Find where the given text appears and provide that cell's center as (x, y) coordinate. 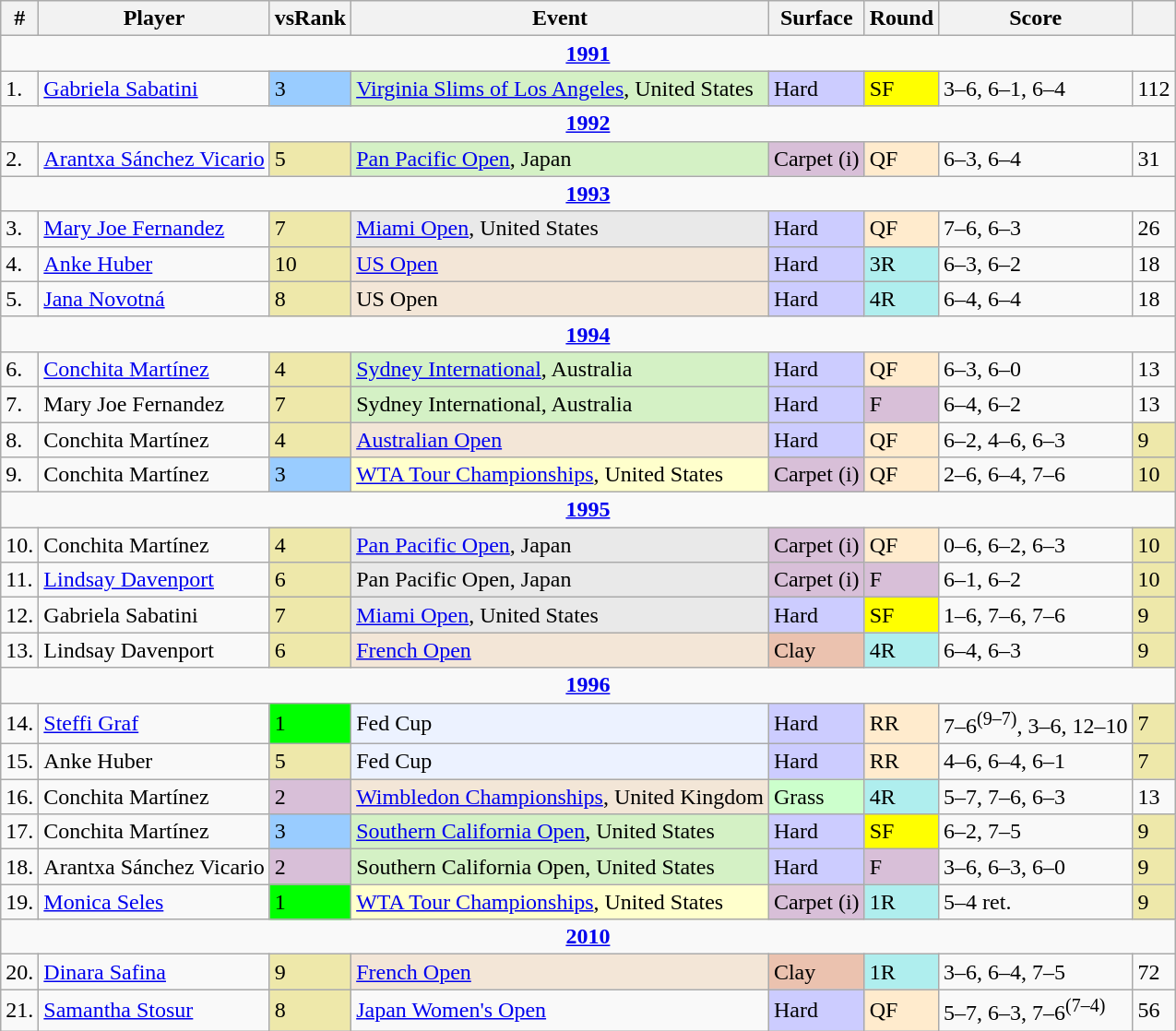
112 (1154, 89)
20. (20, 972)
6–3, 6–4 (1036, 159)
2. (20, 159)
3–6, 6–1, 6–4 (1036, 89)
Score (1036, 18)
6–3, 6–0 (1036, 369)
Monica Seles (154, 902)
5–4 ret. (1036, 902)
1. (20, 89)
Dinara Safina (154, 972)
Samantha Stosur (154, 1011)
1993 (588, 194)
1995 (588, 510)
Surface (816, 18)
21. (20, 1011)
6–4, 6–2 (1036, 404)
6–2, 7–5 (1036, 832)
Wimbledon Championships, United Kingdom (561, 797)
Player (154, 18)
1992 (588, 124)
Australian Open (561, 440)
12. (20, 615)
0–6, 6–2, 6–3 (1036, 545)
56 (1154, 1011)
1996 (588, 685)
16. (20, 797)
31 (1154, 159)
72 (1154, 972)
6–4, 6–4 (1036, 299)
14. (20, 723)
Japan Women's Open (561, 1011)
5. (20, 299)
6. (20, 369)
8. (20, 440)
7–6, 6–3 (1036, 229)
Round (901, 18)
6–1, 6–2 (1036, 580)
2010 (588, 937)
13. (20, 650)
Grass (816, 797)
Event (561, 18)
Steffi Graf (154, 723)
10. (20, 545)
9. (20, 475)
4–6, 6–4, 6–1 (1036, 762)
1–6, 7–6, 7–6 (1036, 615)
3. (20, 229)
Jana Novotná (154, 299)
3R (901, 264)
4. (20, 264)
17. (20, 832)
6–2, 4–6, 6–3 (1036, 440)
19. (20, 902)
2–6, 6–4, 7–6 (1036, 475)
1994 (588, 334)
26 (1154, 229)
3–6, 6–3, 6–0 (1036, 867)
7–6(9–7), 3–6, 12–10 (1036, 723)
3–6, 6–4, 7–5 (1036, 972)
7. (20, 404)
18. (20, 867)
11. (20, 580)
vsRank (310, 18)
5–7, 6–3, 7–6(7–4) (1036, 1011)
15. (20, 762)
Virginia Slims of Los Angeles, United States (561, 89)
1991 (588, 53)
6–3, 6–2 (1036, 264)
5–7, 7–6, 6–3 (1036, 797)
6–4, 6–3 (1036, 650)
# (20, 18)
